Extract the [X, Y] coordinate from the center of the cell holding the provided text.  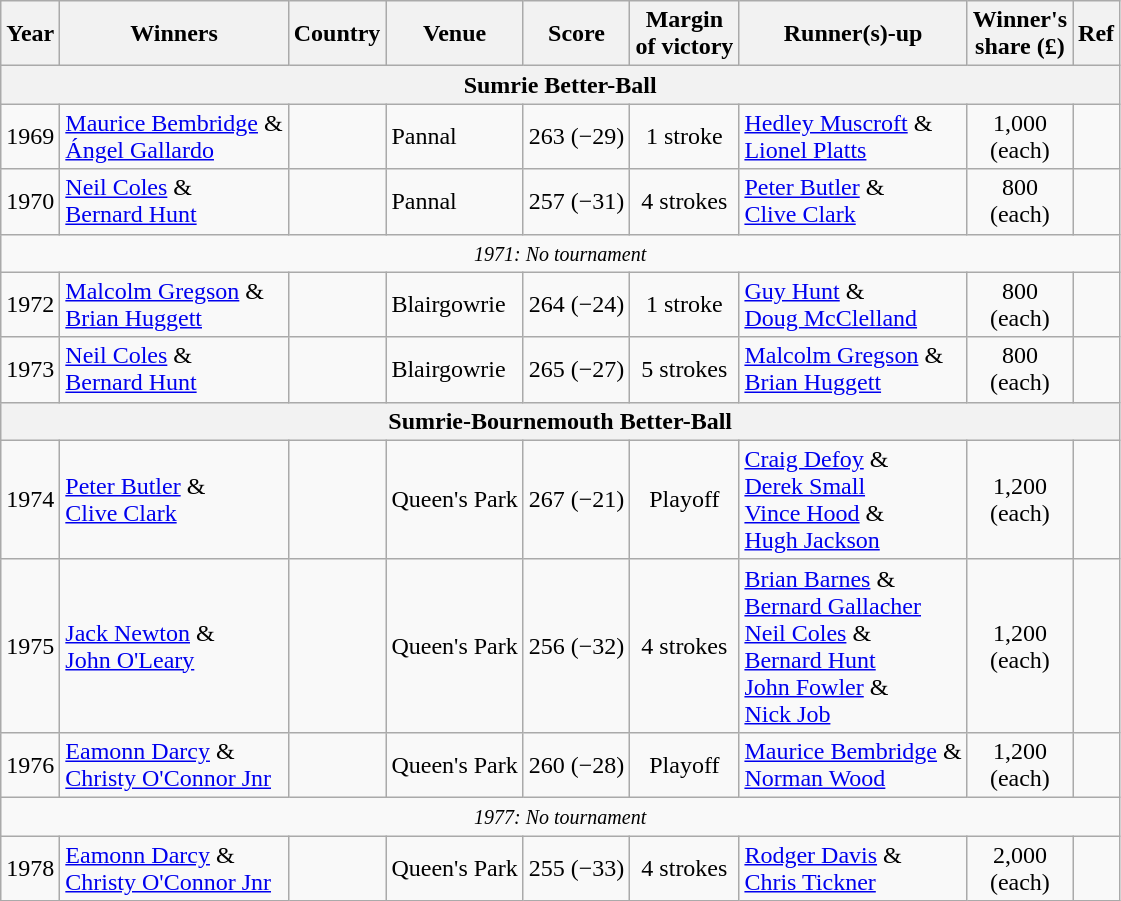
1978 [30, 868]
256 (−32) [576, 646]
Brian Barnes & Bernard Gallacher Neil Coles & Bernard Hunt John Fowler & Nick Job [853, 646]
Sumrie Better-Ball [560, 85]
1977: No tournament [560, 816]
1972 [30, 304]
265 (−27) [576, 370]
1,000(each) [1020, 136]
Country [337, 34]
Hedley Muscroft & Lionel Platts [853, 136]
263 (−29) [576, 136]
Winners [174, 34]
Venue [454, 34]
Malcolm Gregson & Brian Huggett [853, 370]
264 (−24) [576, 304]
Score [576, 34]
Rodger Davis & Chris Tickner [853, 868]
1970 [30, 202]
1976 [30, 764]
Year [30, 34]
Marginof victory [684, 34]
1974 [30, 500]
Ref [1096, 34]
Guy Hunt & Doug McClelland [853, 304]
Maurice Bembridge & Norman Wood [853, 764]
260 (−28) [576, 764]
Craig Defoy & Derek Small Vince Hood & Hugh Jackson [853, 500]
Runner(s)-up [853, 34]
1973 [30, 370]
5 strokes [684, 370]
267 (−21) [576, 500]
1971: No tournament [560, 253]
Sumrie-Bournemouth Better-Ball [560, 421]
Malcolm Gregson &Brian Huggett [174, 304]
Peter Butler & Clive Clark [853, 202]
Maurice Bembridge &Ángel Gallardo [174, 136]
1975 [30, 646]
255 (−33) [576, 868]
257 (−31) [576, 202]
Jack Newton &John O'Leary [174, 646]
2,000(each) [1020, 868]
Peter Butler &Clive Clark [174, 500]
Winner'sshare (£) [1020, 34]
1969 [30, 136]
